Return [x, y] of the center of cell containing provided text 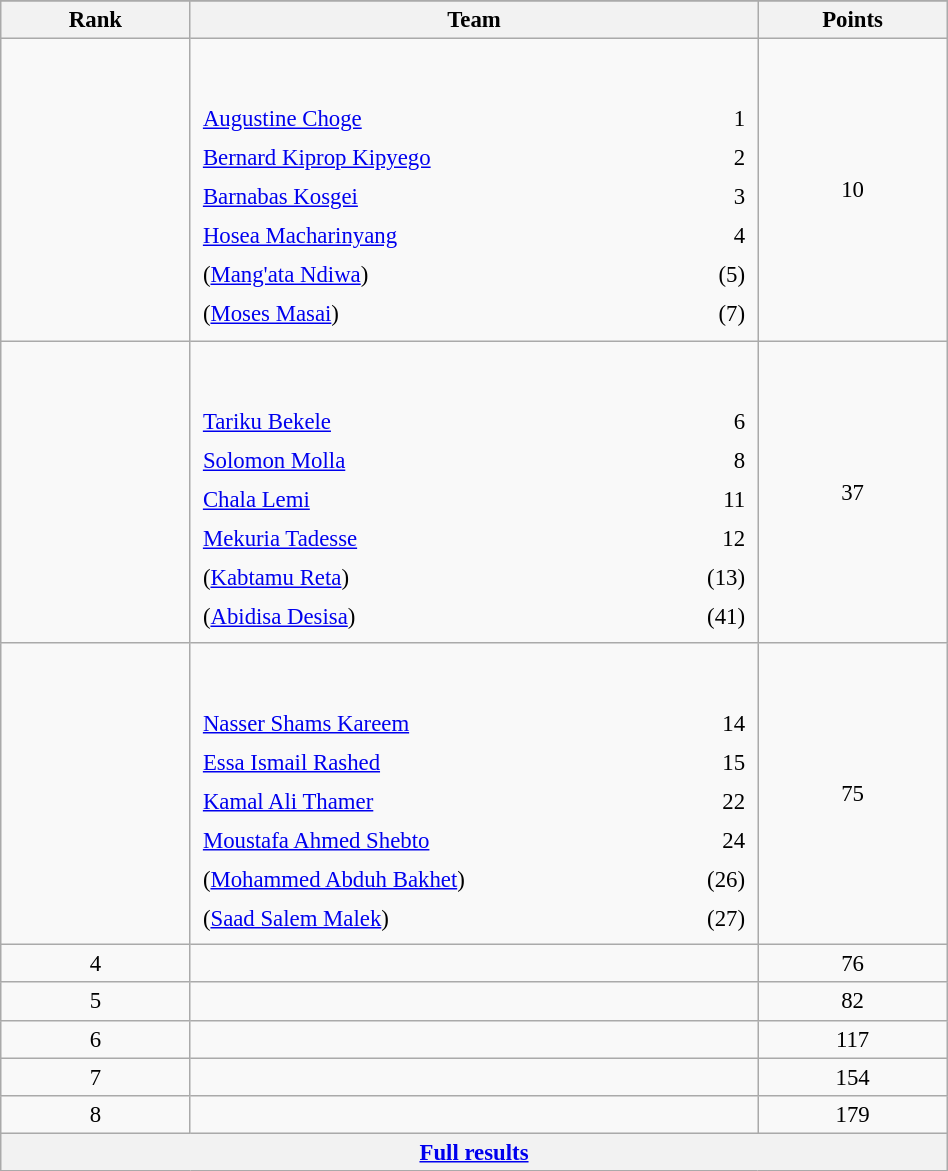
Solomon Molla [411, 460]
14 [710, 723]
Nasser Shams Kareem [432, 723]
75 [852, 794]
(41) [688, 616]
24 [710, 840]
(Mang'ata Ndiwa) [436, 275]
11 [688, 499]
(5) [714, 275]
117 [852, 1039]
Chala Lemi [411, 499]
Tariku Bekele [411, 421]
(Abidisa Desisa) [411, 616]
Points [852, 20]
(26) [710, 880]
(7) [714, 314]
Full results [474, 1152]
22 [710, 801]
Team [474, 20]
Augustine Choge [436, 119]
(27) [710, 919]
(Mohammed Abduh Bakhet) [432, 880]
Kamal Ali Thamer [432, 801]
10 [852, 190]
15 [710, 762]
3 [714, 197]
5 [96, 1002]
Tariku Bekele 6 Solomon Molla 8 Chala Lemi 11 Mekuria Tadesse 12 (Kabtamu Reta) (13) (Abidisa Desisa) (41) [474, 492]
12 [688, 538]
76 [852, 964]
(13) [688, 577]
154 [852, 1077]
Hosea Macharinyang [436, 236]
Rank [96, 20]
Essa Ismail Rashed [432, 762]
Bernard Kiprop Kipyego [436, 158]
Mekuria Tadesse [411, 538]
2 [714, 158]
7 [96, 1077]
179 [852, 1114]
(Moses Masai) [436, 314]
Augustine Choge 1 Bernard Kiprop Kipyego 2 Barnabas Kosgei 3 Hosea Macharinyang 4 (Mang'ata Ndiwa) (5) (Moses Masai) (7) [474, 190]
37 [852, 492]
82 [852, 1002]
(Saad Salem Malek) [432, 919]
Moustafa Ahmed Shebto [432, 840]
1 [714, 119]
Nasser Shams Kareem 14 Essa Ismail Rashed 15 Kamal Ali Thamer 22 Moustafa Ahmed Shebto 24 (Mohammed Abduh Bakhet) (26) (Saad Salem Malek) (27) [474, 794]
(Kabtamu Reta) [411, 577]
Barnabas Kosgei [436, 197]
